Capture the cell that displays the provided text and extract its [x, y] central coordinate. 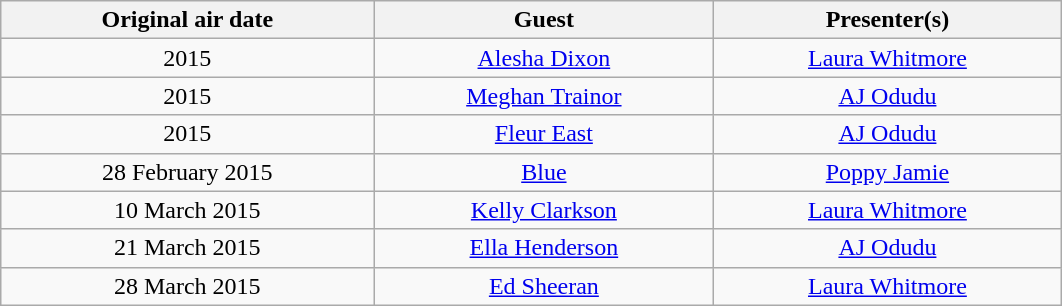
Ed Sheeran [544, 286]
Fleur East [544, 134]
Meghan Trainor [544, 96]
Poppy Jamie [888, 172]
Kelly Clarkson [544, 210]
Ella Henderson [544, 248]
Original air date [188, 20]
Blue [544, 172]
Alesha Dixon [544, 58]
10 March 2015 [188, 210]
28 February 2015 [188, 172]
Guest [544, 20]
Presenter(s) [888, 20]
21 March 2015 [188, 248]
28 March 2015 [188, 286]
